Output the (x, y) coordinate of the center of the cell containing the given text.  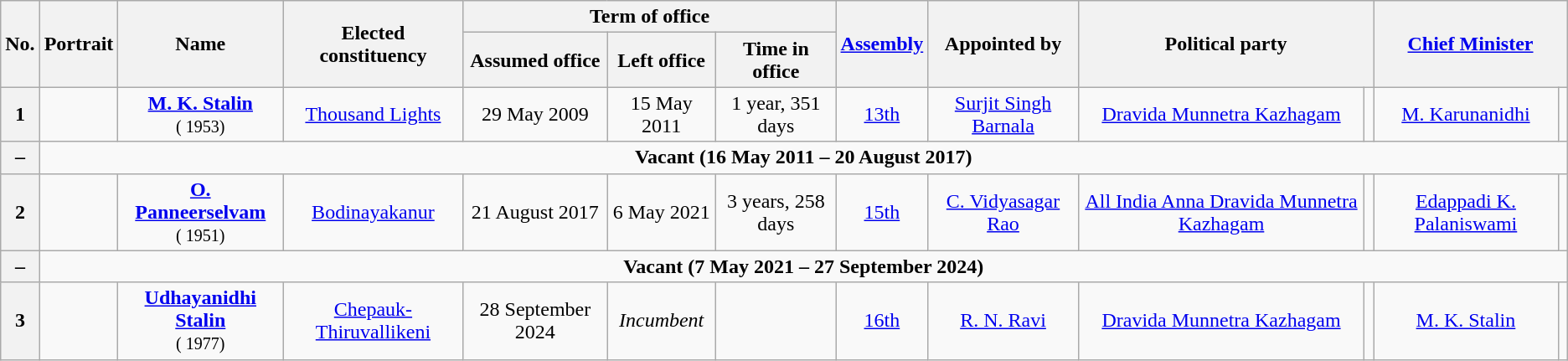
15 May 2011 (662, 114)
2 (20, 212)
Surjit Singh Barnala (1003, 114)
Time in office (776, 60)
R. N. Ravi (1003, 321)
M. K. Stalin( 1953) (201, 114)
6 May 2021 (662, 212)
3 (20, 321)
15th (882, 212)
1 (20, 114)
Portrait (79, 44)
Left office (662, 60)
Political party (1225, 44)
Term of office (650, 17)
Elected constituency (374, 44)
Vacant (7 May 2021 – 27 September 2024) (803, 266)
Thousand Lights (374, 114)
Name (201, 44)
All India Anna Dravida Munnetra Kazhagam (1221, 212)
Incumbent (662, 321)
M. Karunanidhi (1466, 114)
28 September 2024 (534, 321)
Udhayanidhi Stalin( 1977) (201, 321)
Chief Minister (1471, 44)
Chepauk-Thiruvallikeni (374, 321)
21 August 2017 (534, 212)
Edappadi K. Palaniswami (1466, 212)
Vacant (16 May 2011 – 20 August 2017) (803, 157)
Bodinayakanur (374, 212)
Assembly (882, 44)
C. Vidyasagar Rao (1003, 212)
No. (20, 44)
3 years, 258 days (776, 212)
O. Panneerselvam( 1951) (201, 212)
13th (882, 114)
M. K. Stalin (1466, 321)
Appointed by (1003, 44)
29 May 2009 (534, 114)
16th (882, 321)
1 year, 351 days (776, 114)
Assumed office (534, 60)
